Identify which cell holds the provided text, then report its [x, y] central coordinate. 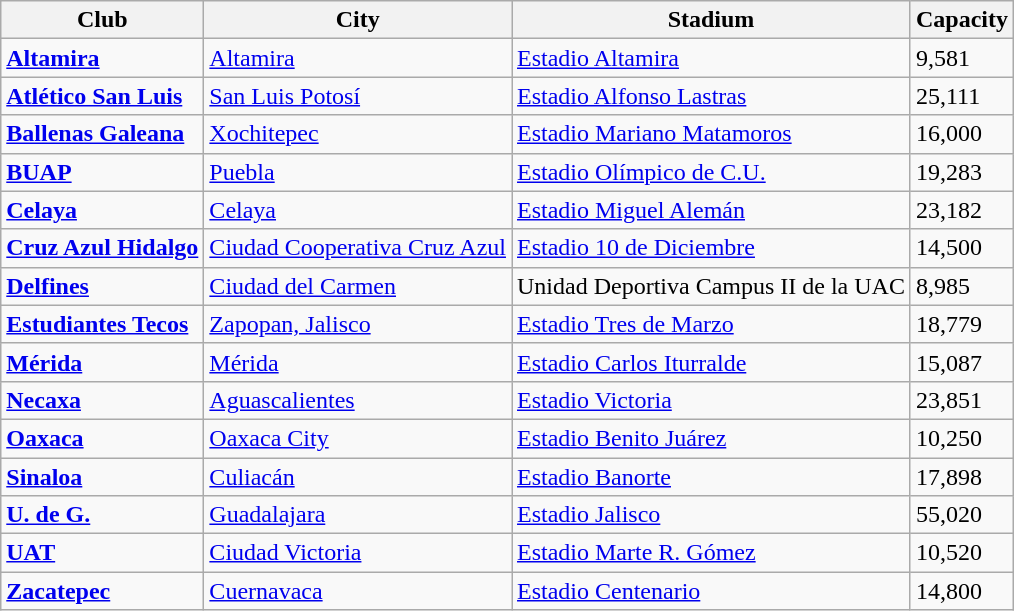
Estadio Marte R. Gómez [712, 553]
Delfines [102, 286]
Estadio Olímpico de C.U. [712, 172]
Guadalajara [358, 515]
Atlético San Luis [102, 96]
Ciudad Cooperativa Cruz Azul [358, 248]
23,851 [962, 400]
Ballenas Galeana [102, 134]
Oaxaca [102, 438]
9,581 [962, 58]
17,898 [962, 477]
18,779 [962, 324]
Estadio Altamira [712, 58]
Estadio Carlos Iturralde [712, 362]
23,182 [962, 210]
Necaxa [102, 400]
15,087 [962, 362]
10,520 [962, 553]
14,800 [962, 591]
Estadio Tres de Marzo [712, 324]
Ciudad del Carmen [358, 286]
Sinaloa [102, 477]
San Luis Potosí [358, 96]
Estadio Jalisco [712, 515]
Culiacán [358, 477]
19,283 [962, 172]
Estadio Benito Juárez [712, 438]
25,111 [962, 96]
55,020 [962, 515]
Unidad Deportiva Campus II de la UAC [712, 286]
Stadium [712, 20]
Estadio Victoria [712, 400]
Estadio 10 de Diciembre [712, 248]
Estadio Centenario [712, 591]
Puebla [358, 172]
Zapopan, Jalisco [358, 324]
Zacatepec [102, 591]
BUAP [102, 172]
UAT [102, 553]
Aguascalientes [358, 400]
Xochitepec [358, 134]
Estudiantes Tecos [102, 324]
8,985 [962, 286]
Estadio Alfonso Lastras [712, 96]
Cuernavaca [358, 591]
Capacity [962, 20]
Estadio Mariano Matamoros [712, 134]
Club [102, 20]
U. de G. [102, 515]
10,250 [962, 438]
Estadio Miguel Alemán [712, 210]
City [358, 20]
Oaxaca City [358, 438]
14,500 [962, 248]
Estadio Banorte [712, 477]
16,000 [962, 134]
Ciudad Victoria [358, 553]
Cruz Azul Hidalgo [102, 248]
